Find where the given text appears and provide that cell's center as [x, y] coordinate. 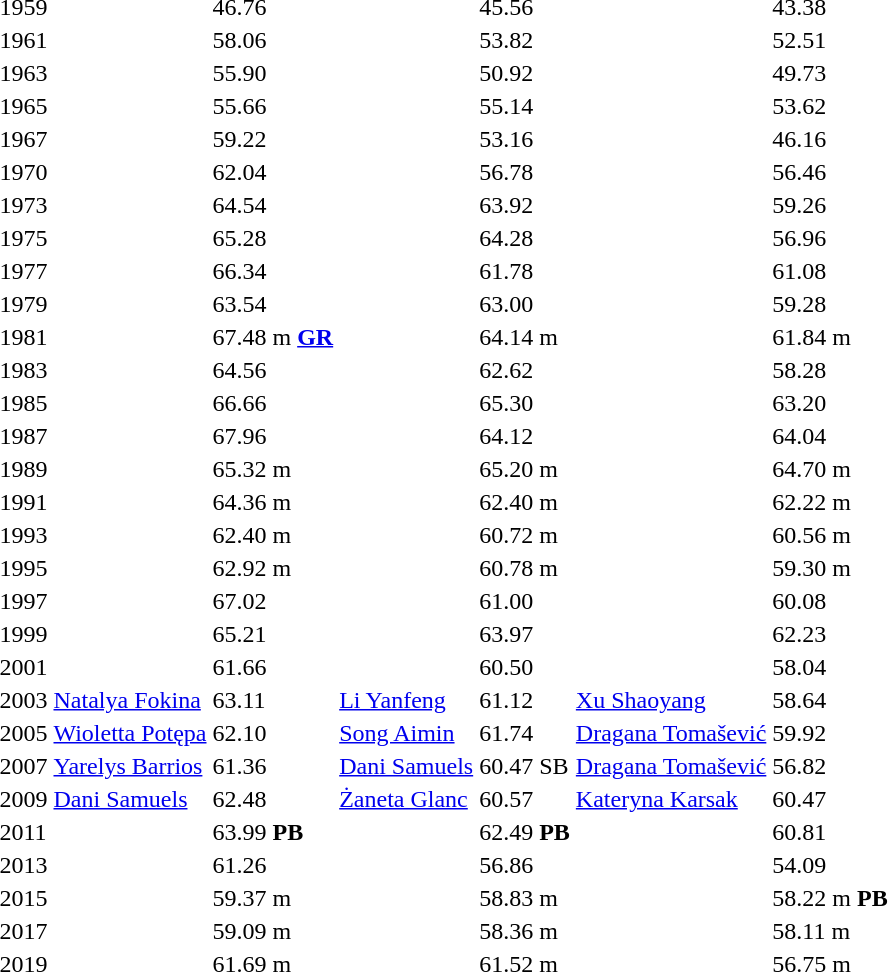
64.12 [525, 436]
62.92 m [273, 568]
58.06 [273, 40]
65.21 [273, 634]
56.86 [525, 865]
63.11 [273, 700]
58.83 m [525, 898]
59.22 [273, 139]
65.30 [525, 403]
53.82 [525, 40]
Yarelys Barrios [130, 766]
Li Yanfeng [406, 700]
60.57 [525, 799]
60.72 m [525, 535]
64.14 m [525, 337]
58.36 m [525, 931]
62.49 PB [525, 832]
Kateryna Karsak [670, 799]
62.10 [273, 733]
63.99 PB [273, 832]
63.92 [525, 205]
64.28 [525, 238]
64.54 [273, 205]
55.66 [273, 106]
61.74 [525, 733]
61.26 [273, 865]
60.78 m [525, 568]
Żaneta Glanc [406, 799]
53.16 [525, 139]
67.48 m GR [273, 337]
62.48 [273, 799]
61.66 [273, 667]
59.09 m [273, 931]
61.00 [525, 601]
64.36 m [273, 502]
63.54 [273, 304]
66.34 [273, 271]
55.14 [525, 106]
66.66 [273, 403]
65.28 [273, 238]
60.47 SB [525, 766]
50.92 [525, 73]
Natalya Fokina [130, 700]
59.37 m [273, 898]
61.12 [525, 700]
65.32 m [273, 469]
63.97 [525, 634]
61.78 [525, 271]
63.00 [525, 304]
62.62 [525, 370]
65.20 m [525, 469]
67.96 [273, 436]
60.50 [525, 667]
61.36 [273, 766]
Wioletta Potępa [130, 733]
56.78 [525, 172]
55.90 [273, 73]
Xu Shaoyang [670, 700]
67.02 [273, 601]
62.04 [273, 172]
64.56 [273, 370]
Song Aimin [406, 733]
